Search for the cell housing the specified text and yield its [x, y] center coordinate. 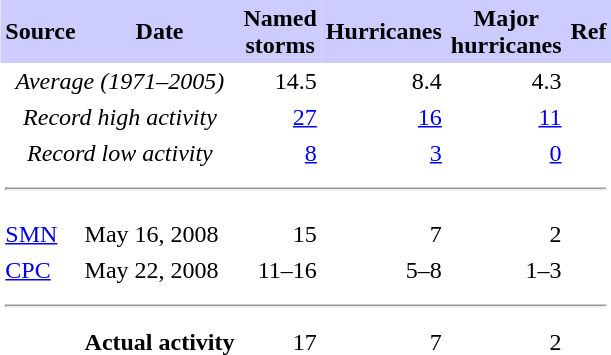
14.5 [280, 81]
27 [280, 117]
Namedstorms [280, 32]
Date [160, 32]
Average (1971–2005) [120, 81]
SMN [40, 234]
May 22, 2008 [160, 270]
11 [506, 117]
8.4 [384, 81]
4.3 [506, 81]
5–8 [384, 270]
Source [40, 32]
May 16, 2008 [160, 234]
7 [384, 234]
Hurricanes [384, 32]
8 [280, 153]
Ref [588, 32]
Majorhurricanes [506, 32]
3 [384, 153]
Record high activity [120, 117]
2 [506, 234]
11–16 [280, 270]
CPC [40, 270]
1–3 [506, 270]
Record low activity [120, 153]
0 [506, 153]
16 [384, 117]
15 [280, 234]
